Provide the (x, y) coordinate of the cell's center where the given text is located.  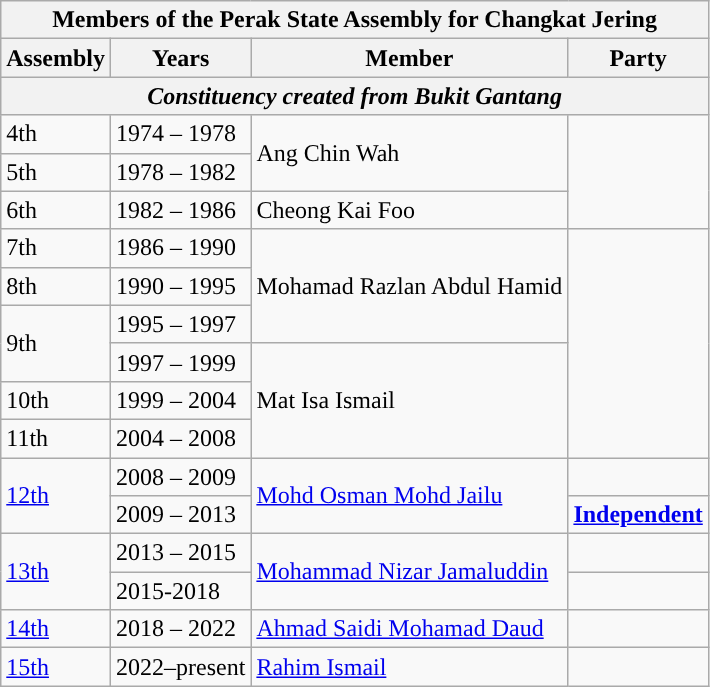
2009 – 2013 (180, 515)
Mohd Osman Mohd Jailu (410, 496)
Mohammad Nizar Jamaluddin (410, 572)
1982 – 1986 (180, 210)
4th (56, 134)
13th (56, 572)
12th (56, 496)
Cheong Kai Foo (410, 210)
1978 – 1982 (180, 172)
1986 – 1990 (180, 248)
11th (56, 438)
Member (410, 58)
10th (56, 400)
8th (56, 286)
1999 – 2004 (180, 400)
Mat Isa Ismail (410, 400)
1997 – 1999 (180, 362)
2013 – 2015 (180, 553)
Mohamad Razlan Abdul Hamid (410, 286)
Ang Chin Wah (410, 153)
Independent (638, 515)
5th (56, 172)
1974 – 1978 (180, 134)
14th (56, 629)
7th (56, 248)
9th (56, 343)
Years (180, 58)
2022–present (180, 667)
2008 – 2009 (180, 477)
1990 – 1995 (180, 286)
Members of the Perak State Assembly for Changkat Jering (355, 20)
Rahim Ismail (410, 667)
2015-2018 (180, 591)
Constituency created from Bukit Gantang (355, 96)
1995 – 1997 (180, 324)
Ahmad Saidi Mohamad Daud (410, 629)
15th (56, 667)
2004 – 2008 (180, 438)
Party (638, 58)
2018 – 2022 (180, 629)
Assembly (56, 58)
6th (56, 210)
